Return the (X, Y) coordinate for the center point of the cell that contains the specified text.  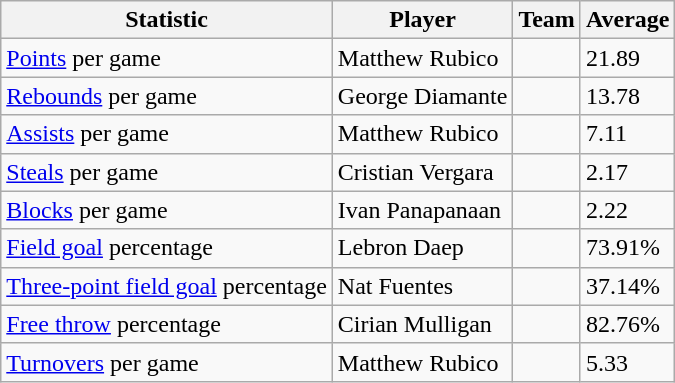
Three-point field goal percentage (167, 286)
George Diamante (422, 96)
Rebounds per game (167, 96)
Team (547, 20)
Blocks per game (167, 210)
Cirian Mulligan (422, 324)
Field goal percentage (167, 248)
Points per game (167, 58)
Player (422, 20)
Average (628, 20)
Assists per game (167, 134)
Statistic (167, 20)
Ivan Panapanaan (422, 210)
Steals per game (167, 172)
37.14% (628, 286)
2.17 (628, 172)
Lebron Daep (422, 248)
Free throw percentage (167, 324)
5.33 (628, 362)
Turnovers per game (167, 362)
2.22 (628, 210)
7.11 (628, 134)
73.91% (628, 248)
Nat Fuentes (422, 286)
13.78 (628, 96)
Cristian Vergara (422, 172)
21.89 (628, 58)
82.76% (628, 324)
